Search for the cell housing the specified text and yield its (x, y) center coordinate. 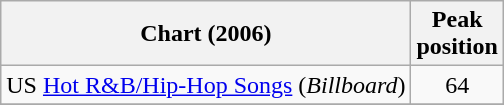
Chart (2006) (206, 34)
Peakposition (457, 34)
64 (457, 85)
US Hot R&B/Hip-Hop Songs (Billboard) (206, 85)
